For the text-containing cell, return its midpoint in [x, y] coordinate format. 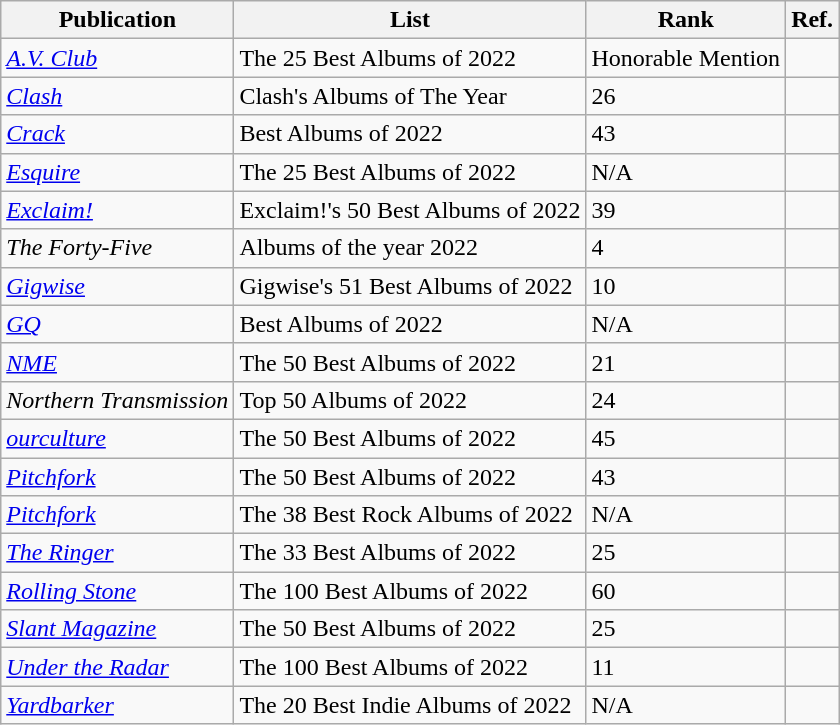
Exclaim! [118, 210]
Gigwise [118, 286]
Publication [118, 20]
Clash's Albums of The Year [410, 96]
The Forty-Five [118, 248]
Under the Radar [118, 667]
List [410, 20]
Yardbarker [118, 705]
Slant Magazine [118, 629]
24 [686, 400]
GQ [118, 324]
The 38 Best Rock Albums of 2022 [410, 515]
26 [686, 96]
45 [686, 438]
11 [686, 667]
The 20 Best Indie Albums of 2022 [410, 705]
Exclaim!'s 50 Best Albums of 2022 [410, 210]
Esquire [118, 172]
Rolling Stone [118, 591]
Northern Transmission [118, 400]
10 [686, 286]
Rank [686, 20]
Ref. [812, 20]
NME [118, 362]
Crack [118, 134]
39 [686, 210]
Gigwise's 51 Best Albums of 2022 [410, 286]
Top 50 Albums of 2022 [410, 400]
A.V. Club [118, 58]
The 33 Best Albums of 2022 [410, 553]
Albums of the year 2022 [410, 248]
The Ringer [118, 553]
ourculture [118, 438]
Honorable Mention [686, 58]
Clash [118, 96]
4 [686, 248]
60 [686, 591]
21 [686, 362]
